Scan for the cell matching the given text and deliver its (x, y) coordinate at center. 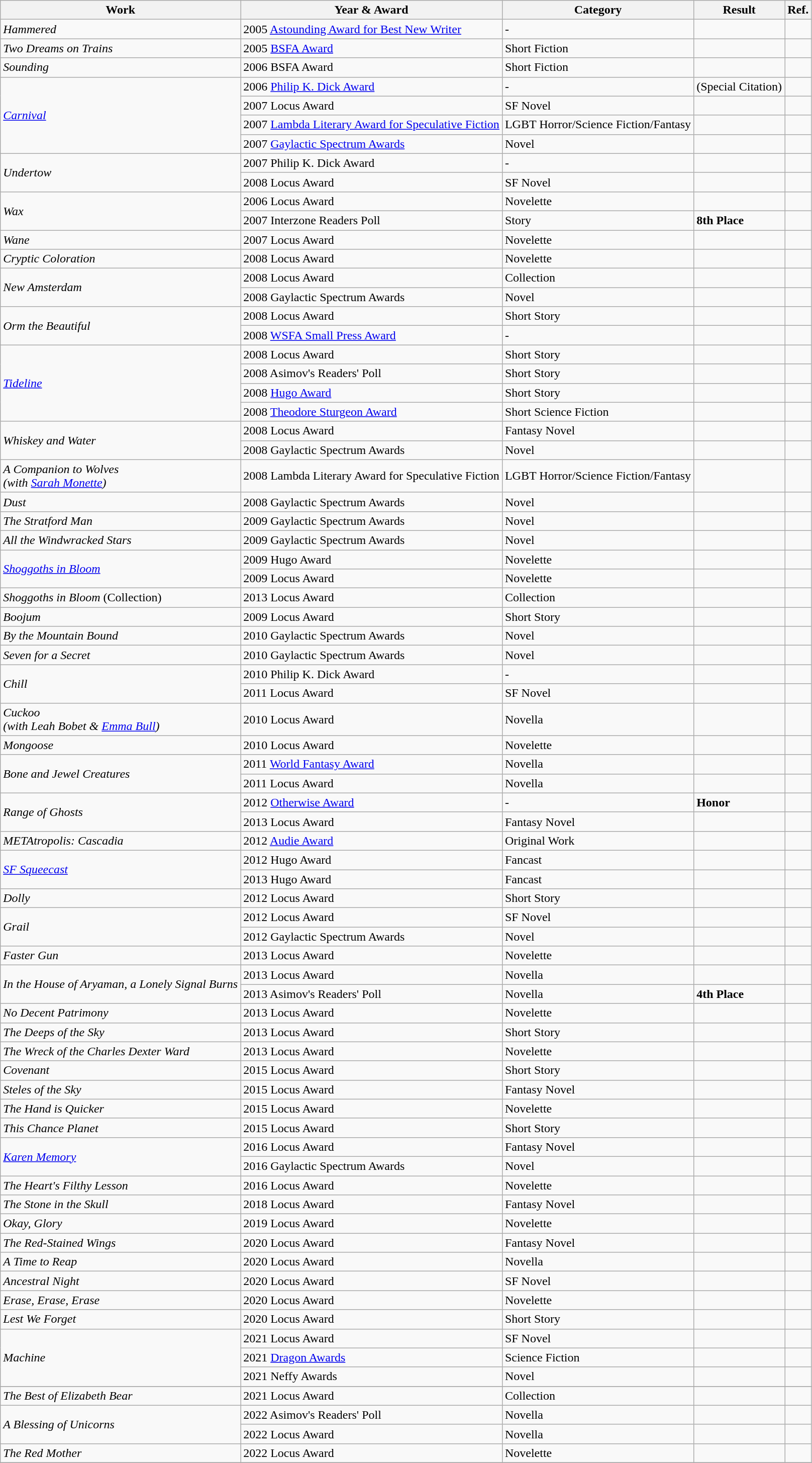
A Blessing of Unicorns (121, 1424)
Undertow (121, 172)
Original Work (598, 841)
2006 Locus Award (372, 201)
Year & Award (372, 10)
2013 Hugo Award (372, 879)
Seven for a Secret (121, 655)
In the House of Aryaman, a Lonely Signal Burns (121, 984)
2016 Gaylactic Spectrum Awards (372, 1166)
2012 Otherwise Award (372, 802)
By the Mountain Bound (121, 636)
Ref. (798, 10)
The Heart's Filthy Lesson (121, 1185)
Boojum (121, 617)
Ancestral Night (121, 1281)
2007 Philip K. Dick Award (372, 163)
SF Squeecast (121, 869)
2018 Locus Award (372, 1205)
The Deeps of the Sky (121, 1032)
2011 World Fantasy Award (372, 764)
Lest We Forget (121, 1319)
Bone and Jewel Creatures (121, 774)
Okay, Glory (121, 1224)
2012 Hugo Award (372, 860)
2007 Lambda Literary Award for Speculative Fiction (372, 125)
Hammered (121, 29)
The Red Mother (121, 1453)
Orm the Beautiful (121, 326)
The Stratford Man (121, 521)
Machine (121, 1357)
All the Windwracked Stars (121, 540)
2008 Lambda Literary Award for Speculative Fiction (372, 476)
Shoggoths in Bloom (Collection) (121, 598)
2021 Neffy Awards (372, 1377)
Sounding (121, 67)
A Time to Reap (121, 1262)
The Hand is Quicker (121, 1109)
The Red-Stained Wings (121, 1243)
2013 Asimov's Readers' Poll (372, 994)
The Best of Elizabeth Bear (121, 1396)
Steles of the Sky (121, 1089)
Covenant (121, 1070)
4th Place (740, 994)
New Amsterdam (121, 288)
Karen Memory (121, 1156)
A Companion to Wolves(with Sarah Monette) (121, 476)
2009 Hugo Award (372, 560)
Story (598, 220)
2005 BSFA Award (372, 48)
This Chance Planet (121, 1128)
Cuckoo(with Leah Bobet & Emma Bull) (121, 719)
Grail (121, 927)
Science Fiction (598, 1357)
The Stone in the Skull (121, 1205)
Cryptic Coloration (121, 259)
Erase, Erase, Erase (121, 1300)
2007 Gaylactic Spectrum Awards (372, 144)
Range of Ghosts (121, 812)
Whiskey and Water (121, 440)
2007 Interzone Readers Poll (372, 220)
2008 WSFA Small Press Award (372, 335)
2008 Asimov's Readers' Poll (372, 374)
Shoggoths in Bloom (121, 569)
Result (740, 10)
2022 Asimov's Readers' Poll (372, 1415)
2019 Locus Award (372, 1224)
2021 Dragon Awards (372, 1357)
METAtropolis: Cascadia (121, 841)
(Special Citation) (740, 86)
Short Science Fiction (598, 412)
2008 Hugo Award (372, 393)
2008 Theodore Sturgeon Award (372, 412)
8th Place (740, 220)
2012 Audie Award (372, 841)
Chill (121, 684)
2010 Philip K. Dick Award (372, 674)
Work (121, 10)
Tideline (121, 383)
Honor (740, 802)
Dolly (121, 898)
2012 Gaylactic Spectrum Awards (372, 937)
Two Dreams on Trains (121, 48)
2006 Philip K. Dick Award (372, 86)
Carnival (121, 115)
Wax (121, 211)
2005 Astounding Award for Best New Writer (372, 29)
Category (598, 10)
Faster Gun (121, 956)
Dust (121, 502)
Mongoose (121, 745)
Wane (121, 240)
2006 BSFA Award (372, 67)
The Wreck of the Charles Dexter Ward (121, 1051)
No Decent Patrimony (121, 1013)
